Determine the (x, y) coordinate at the center of the cell enclosing the given text.  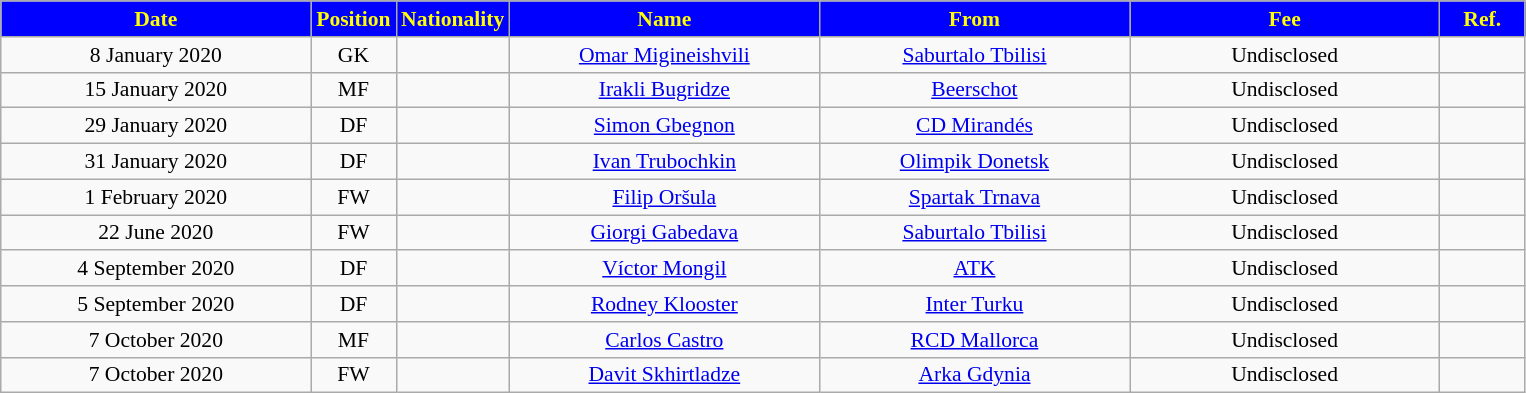
Rodney Klooster (664, 304)
Fee (1285, 19)
Inter Turku (974, 304)
29 January 2020 (156, 126)
Carlos Castro (664, 340)
Víctor Mongil (664, 269)
5 September 2020 (156, 304)
31 January 2020 (156, 162)
Giorgi Gabedava (664, 233)
Omar Migineishvili (664, 55)
ATK (974, 269)
Davit Skhirtladze (664, 375)
Ivan Trubochkin (664, 162)
Spartak Trnava (974, 197)
Nationality (452, 19)
RCD Mallorca (974, 340)
Ref. (1482, 19)
From (974, 19)
Position (354, 19)
15 January 2020 (156, 90)
Date (156, 19)
22 June 2020 (156, 233)
Filip Oršula (664, 197)
Beerschot (974, 90)
GK (354, 55)
Irakli Bugridze (664, 90)
Simon Gbegnon (664, 126)
4 September 2020 (156, 269)
1 February 2020 (156, 197)
Arka Gdynia (974, 375)
CD Mirandés (974, 126)
Name (664, 19)
8 January 2020 (156, 55)
Olimpik Donetsk (974, 162)
